Search for the cell housing the specified text and yield its (x, y) center coordinate. 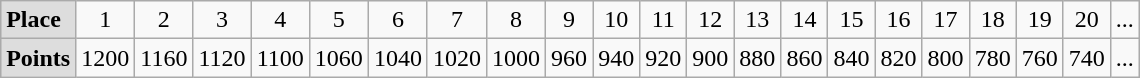
17 (946, 20)
10 (616, 20)
900 (710, 58)
3 (222, 20)
11 (664, 20)
4 (280, 20)
1120 (222, 58)
920 (664, 58)
Place (38, 20)
1040 (398, 58)
1020 (456, 58)
780 (992, 58)
860 (804, 58)
14 (804, 20)
8 (516, 20)
12 (710, 20)
960 (570, 58)
1 (106, 20)
13 (758, 20)
820 (898, 58)
2 (164, 20)
940 (616, 58)
840 (852, 58)
18 (992, 20)
800 (946, 58)
19 (1040, 20)
880 (758, 58)
760 (1040, 58)
7 (456, 20)
Points (38, 58)
6 (398, 20)
5 (338, 20)
1160 (164, 58)
740 (1086, 58)
20 (1086, 20)
9 (570, 20)
1200 (106, 58)
16 (898, 20)
1100 (280, 58)
15 (852, 20)
1060 (338, 58)
1000 (516, 58)
